Return the (X, Y) coordinate for the center point of the cell that contains the specified text.  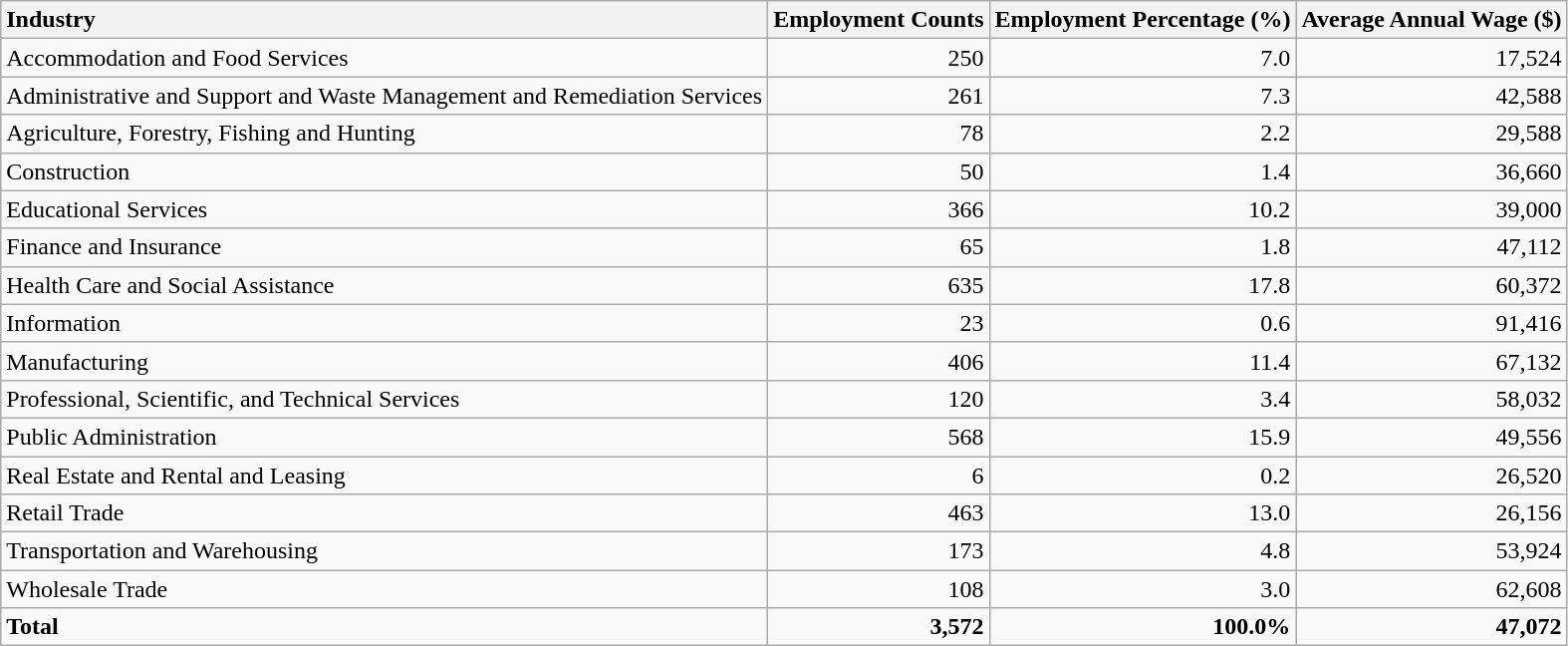
173 (879, 551)
0.6 (1143, 323)
Wholesale Trade (385, 589)
261 (879, 96)
120 (879, 399)
Retail Trade (385, 513)
366 (879, 209)
47,112 (1432, 247)
91,416 (1432, 323)
Professional, Scientific, and Technical Services (385, 399)
406 (879, 361)
13.0 (1143, 513)
29,588 (1432, 134)
Industry (385, 20)
67,132 (1432, 361)
11.4 (1143, 361)
Manufacturing (385, 361)
Educational Services (385, 209)
3.0 (1143, 589)
3.4 (1143, 399)
7.3 (1143, 96)
Information (385, 323)
17.8 (1143, 285)
65 (879, 247)
Transportation and Warehousing (385, 551)
47,072 (1432, 627)
463 (879, 513)
42,588 (1432, 96)
Total (385, 627)
62,608 (1432, 589)
1.4 (1143, 171)
Finance and Insurance (385, 247)
1.8 (1143, 247)
Public Administration (385, 437)
Accommodation and Food Services (385, 58)
Construction (385, 171)
6 (879, 476)
10.2 (1143, 209)
17,524 (1432, 58)
Average Annual Wage ($) (1432, 20)
250 (879, 58)
7.0 (1143, 58)
53,924 (1432, 551)
2.2 (1143, 134)
Employment Percentage (%) (1143, 20)
Real Estate and Rental and Leasing (385, 476)
26,520 (1432, 476)
15.9 (1143, 437)
58,032 (1432, 399)
78 (879, 134)
Agriculture, Forestry, Fishing and Hunting (385, 134)
0.2 (1143, 476)
23 (879, 323)
3,572 (879, 627)
26,156 (1432, 513)
Health Care and Social Assistance (385, 285)
108 (879, 589)
36,660 (1432, 171)
60,372 (1432, 285)
49,556 (1432, 437)
50 (879, 171)
Administrative and Support and Waste Management and Remediation Services (385, 96)
568 (879, 437)
Employment Counts (879, 20)
100.0% (1143, 627)
635 (879, 285)
39,000 (1432, 209)
4.8 (1143, 551)
